For the text-containing cell, return its midpoint in (x, y) coordinate format. 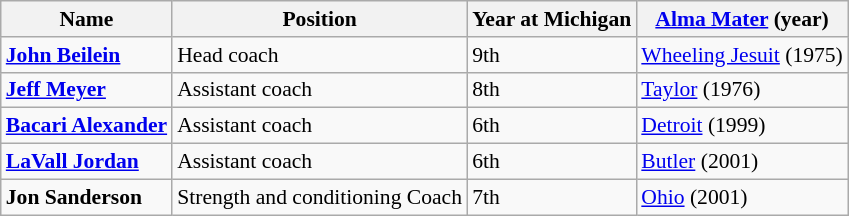
Ohio (2001) (742, 197)
9th (552, 55)
John Beilein (86, 55)
7th (552, 197)
Bacari Alexander (86, 126)
Jon Sanderson (86, 197)
Head coach (320, 55)
Taylor (1976) (742, 90)
Position (320, 19)
8th (552, 90)
Year at Michigan (552, 19)
Strength and conditioning Coach (320, 197)
Alma Mater (year) (742, 19)
Jeff Meyer (86, 90)
Detroit (1999) (742, 126)
Wheeling Jesuit (1975) (742, 55)
LaVall Jordan (86, 162)
Butler (2001) (742, 162)
Name (86, 19)
